Pinpoint the cell where the given text exists, returning its (X, Y) midpoint coordinate. 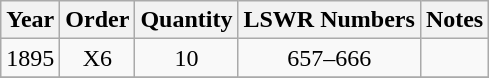
X6 (98, 58)
LSWR Numbers (329, 20)
Order (98, 20)
Quantity (186, 20)
Year (30, 20)
Notes (454, 20)
1895 (30, 58)
657–666 (329, 58)
10 (186, 58)
